Provide the [x, y] coordinate of the cell's center where the given text is located.  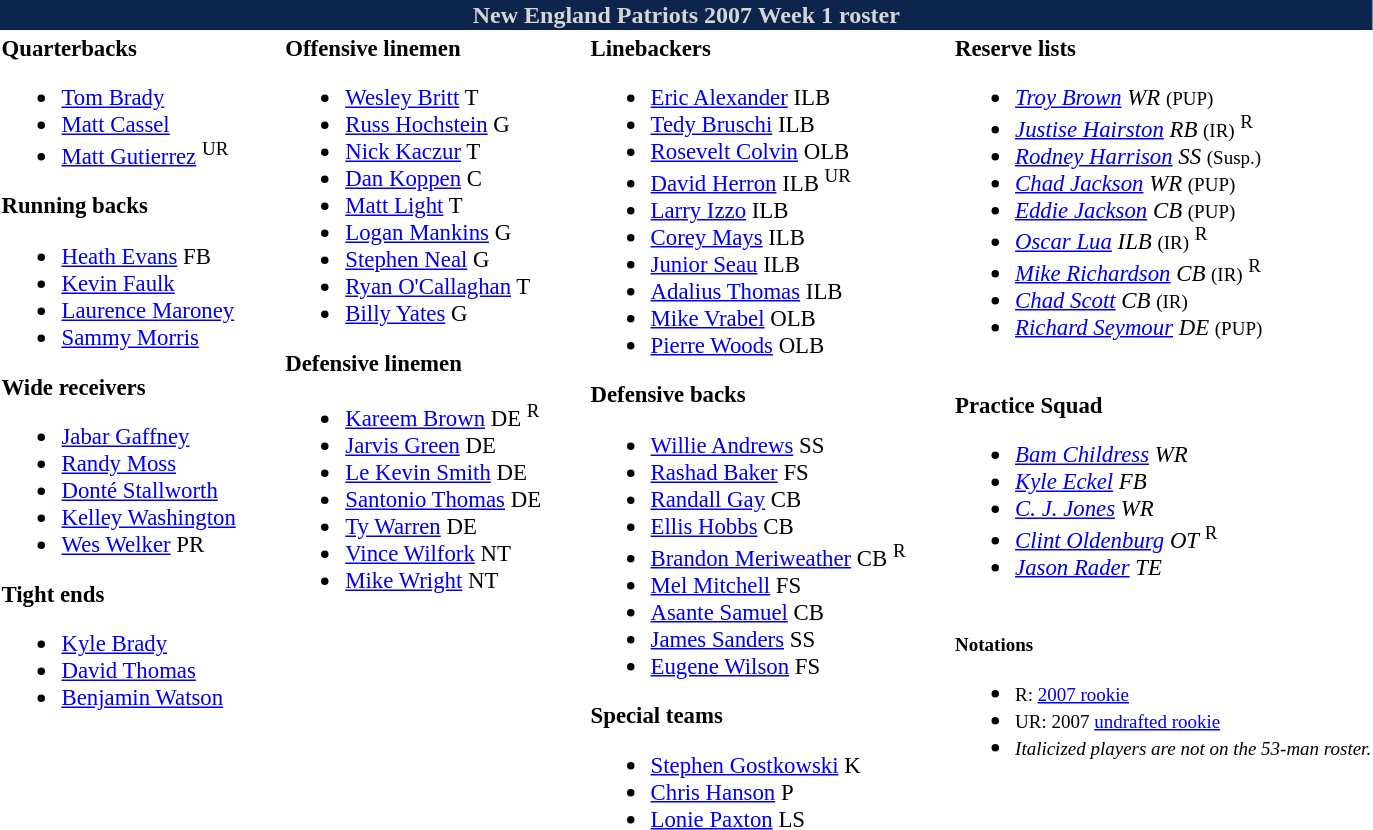
New England Patriots 2007 Week 1 roster [686, 15]
